Extract the [X, Y] coordinate from the center of the cell holding the provided text.  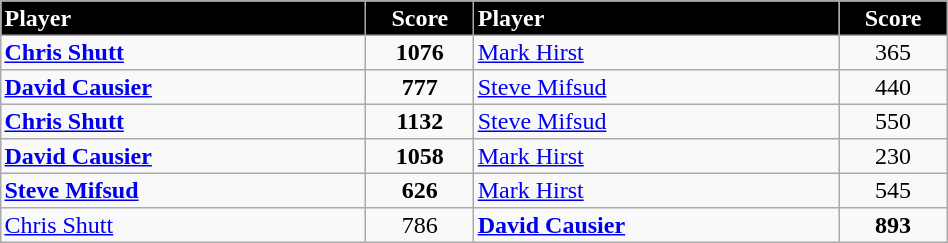
786 [420, 225]
1076 [420, 52]
893 [893, 225]
545 [893, 190]
550 [893, 121]
365 [893, 52]
1058 [420, 156]
230 [893, 156]
777 [420, 87]
626 [420, 190]
440 [893, 87]
1132 [420, 121]
